From the cell containing the given text, extract its center point as (x, y) coordinate. 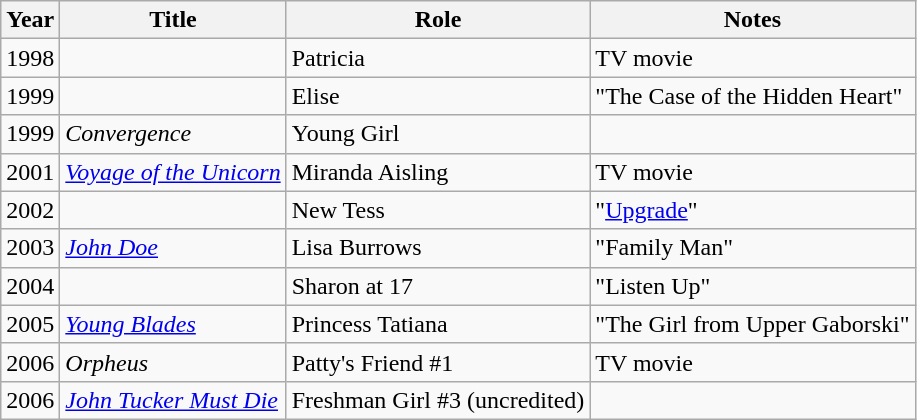
Role (438, 20)
Sharon at 17 (438, 286)
John Tucker Must Die (173, 400)
"Family Man" (752, 248)
Notes (752, 20)
2005 (30, 324)
"The Girl from Upper Gaborski" (752, 324)
Young Girl (438, 134)
2002 (30, 210)
"The Case of the Hidden Heart" (752, 96)
Convergence (173, 134)
Year (30, 20)
Voyage of the Unicorn (173, 172)
Young Blades (173, 324)
John Doe (173, 248)
Lisa Burrows (438, 248)
2001 (30, 172)
Patricia (438, 58)
1998 (30, 58)
"Listen Up" (752, 286)
Elise (438, 96)
Freshman Girl #3 (uncredited) (438, 400)
Princess Tatiana (438, 324)
"Upgrade" (752, 210)
2004 (30, 286)
Miranda Aisling (438, 172)
Title (173, 20)
2003 (30, 248)
New Tess (438, 210)
Patty's Friend #1 (438, 362)
Orpheus (173, 362)
